Extract the (x, y) coordinate from the center of the cell holding the provided text.  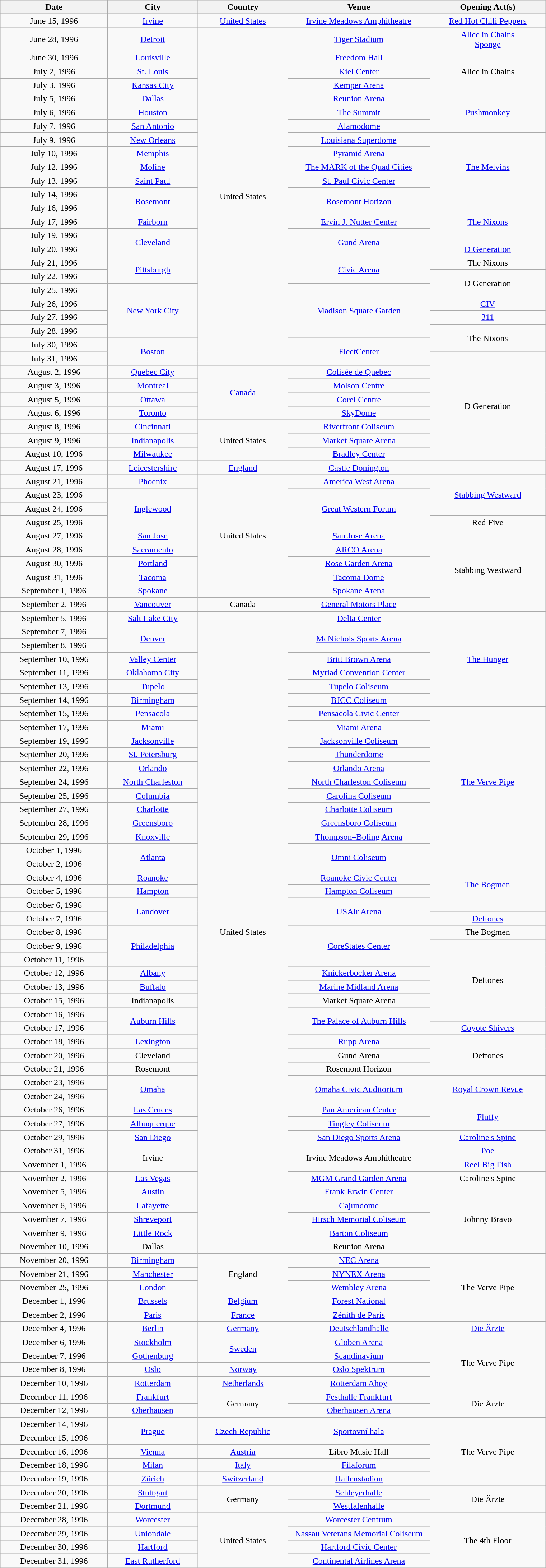
Auburn Hills (153, 1021)
November 10, 1996 (54, 1246)
July 28, 1996 (54, 331)
November 6, 1996 (54, 1205)
August 25, 1996 (54, 522)
Oklahoma City (153, 673)
Zürich (153, 1479)
Bradley Center (359, 454)
December 4, 1996 (54, 1329)
The 4th Floor (487, 1540)
St. Petersburg (153, 755)
December 10, 1996 (54, 1383)
Vienna (153, 1451)
Worcester Centrum (359, 1520)
November 7, 1996 (54, 1219)
Roanoke Civic Center (359, 878)
USAir Arena (359, 912)
Ottawa (153, 400)
France (243, 1315)
Leicestershire (153, 468)
Britt Brown Arena (359, 659)
Thompson–Boling Arena (359, 837)
Cincinnati (153, 427)
Venue (359, 7)
December 30, 1996 (54, 1547)
July 2, 1996 (54, 71)
July 25, 1996 (54, 290)
The Summit (359, 112)
Albany (153, 973)
June 15, 1996 (54, 21)
October 21, 1996 (54, 1069)
August 3, 1996 (54, 386)
September 1, 1996 (54, 591)
July 19, 1996 (54, 235)
Red Five (487, 522)
September 8, 1996 (54, 645)
August 21, 1996 (54, 481)
July 12, 1996 (54, 167)
The MARK of the Quad Cities (359, 167)
September 2, 1996 (54, 604)
Rotterdam Ahoy (359, 1383)
October 26, 1996 (54, 1110)
FleetCenter (359, 351)
August 5, 1996 (54, 400)
Tingley Coliseum (359, 1124)
San Antonio (153, 126)
September 28, 1996 (54, 823)
Memphis (153, 153)
Manchester (153, 1274)
St. Paul Civic Center (359, 181)
Hartford Civic Center (359, 1547)
Toronto (153, 413)
Alice in Chains (487, 71)
Las Cruces (153, 1110)
Tupelo Coliseum (359, 686)
East Rutherford (153, 1561)
ARCO Arena (359, 550)
July 31, 1996 (54, 358)
Spokane (153, 591)
September 5, 1996 (54, 618)
Lexington (153, 1041)
Landover (153, 912)
Marine Midland Arena (359, 987)
Scandinavium (359, 1356)
Hirsch Memorial Coliseum (359, 1219)
November 20, 1996 (54, 1260)
December 7, 1996 (54, 1356)
NEC Arena (359, 1260)
December 20, 1996 (54, 1492)
Tacoma (153, 577)
Miami (153, 727)
December 29, 1996 (54, 1534)
Colisée de Quebec (359, 372)
Berlin (153, 1329)
Fluffy (487, 1117)
Buffalo (153, 987)
Coyote Shivers (487, 1028)
July 21, 1996 (54, 263)
September 27, 1996 (54, 809)
Albuquerque (153, 1124)
June 28, 1996 (54, 39)
September 22, 1996 (54, 768)
Omaha Civic Auditorium (359, 1089)
Las Vegas (153, 1178)
December 6, 1996 (54, 1342)
Salt Lake City (153, 618)
New Orleans (153, 140)
July 27, 1996 (54, 317)
Czech Republic (243, 1431)
August 23, 1996 (54, 495)
November 1, 1996 (54, 1165)
Phoenix (153, 481)
November 25, 1996 (54, 1288)
Ervin J. Nutter Center (359, 222)
San Jose (153, 536)
Charlotte (153, 809)
City (153, 7)
Belgium (243, 1301)
October 16, 1996 (54, 1014)
Portland (153, 563)
July 20, 1996 (54, 249)
September 29, 1996 (54, 837)
Country (243, 7)
August 8, 1996 (54, 427)
July 10, 1996 (54, 153)
Philadelphia (153, 946)
San Diego Sports Arena (359, 1137)
October 13, 1996 (54, 987)
August 9, 1996 (54, 440)
Westfalenhalle (359, 1506)
July 22, 1996 (54, 276)
September 24, 1996 (54, 782)
Jacksonville (153, 741)
Libro Music Hall (359, 1451)
Barton Coliseum (359, 1233)
CoreStates Center (359, 946)
Gothenburg (153, 1356)
October 4, 1996 (54, 878)
Poe (487, 1151)
Oslo Spektrum (359, 1369)
Knickerbocker Arena (359, 973)
Myriad Convention Center (359, 673)
Festhalle Frankfurt (359, 1397)
Thunderdome (359, 755)
October 29, 1996 (54, 1137)
San Jose Arena (359, 536)
December 2, 1996 (54, 1315)
Omni Coliseum (359, 857)
Forest National (359, 1301)
NYNEX Arena (359, 1274)
MGM Grand Garden Arena (359, 1178)
Hampton (153, 891)
Knoxville (153, 837)
New York City (153, 311)
December 8, 1996 (54, 1369)
Pensacola Civic Center (359, 714)
Denver (153, 639)
Schleyerhalle (359, 1492)
Quebec City (153, 372)
Orlando (153, 768)
August 30, 1996 (54, 563)
August 27, 1996 (54, 536)
CIV (487, 304)
July 26, 1996 (54, 304)
San Diego (153, 1137)
Frankfurt (153, 1397)
Rupp Arena (359, 1041)
Boston (153, 351)
Louisiana Superdome (359, 140)
Fairborn (153, 222)
Madison Square Garden (359, 311)
The Palace of Auburn Hills (359, 1021)
August 28, 1996 (54, 550)
October 24, 1996 (54, 1096)
September 19, 1996 (54, 741)
August 31, 1996 (54, 577)
Riverfront Coliseum (359, 427)
September 10, 1996 (54, 659)
Great Western Forum (359, 509)
Civic Arena (359, 270)
Freedom Hall (359, 58)
September 17, 1996 (54, 727)
Hampton Coliseum (359, 891)
Carolina Coliseum (359, 795)
Tacoma Dome (359, 577)
St. Louis (153, 71)
Nassau Veterans Memorial Coliseum (359, 1534)
Detroit (153, 39)
Roanoke (153, 878)
General Motors Place (359, 604)
Montreal (153, 386)
Alice in ChainsSponge (487, 39)
October 6, 1996 (54, 905)
SkyDome (359, 413)
Wembley Arena (359, 1288)
Oberhausen (153, 1410)
Oberhausen Arena (359, 1410)
October 20, 1996 (54, 1055)
December 21, 1996 (54, 1506)
October 2, 1996 (54, 864)
October 31, 1996 (54, 1151)
Rose Garden Arena (359, 563)
Switzerland (243, 1479)
Rotterdam (153, 1383)
September 20, 1996 (54, 755)
Jacksonville Coliseum (359, 741)
Pyramid Arena (359, 153)
Hartford (153, 1547)
Norway (243, 1369)
Dortmund (153, 1506)
The Melvins (487, 167)
November 21, 1996 (54, 1274)
November 2, 1996 (54, 1178)
Opening Act(s) (487, 7)
October 17, 1996 (54, 1028)
September 15, 1996 (54, 714)
August 6, 1996 (54, 413)
December 28, 1996 (54, 1520)
BJCC Coliseum (359, 700)
October 27, 1996 (54, 1124)
Milwaukee (153, 454)
October 11, 1996 (54, 960)
Oslo (153, 1369)
Tiger Stadium (359, 39)
Columbia (153, 795)
December 14, 1996 (54, 1424)
December 12, 1996 (54, 1410)
October 23, 1996 (54, 1083)
Uniondale (153, 1534)
September 7, 1996 (54, 632)
October 5, 1996 (54, 891)
Paris (153, 1315)
Charlotte Coliseum (359, 809)
Valley Center (153, 659)
Deutschlandhalle (359, 1329)
Continental Airlines Arena (359, 1561)
Sacramento (153, 550)
Pan American Center (359, 1110)
July 14, 1996 (54, 195)
Miami Arena (359, 727)
September 14, 1996 (54, 700)
Inglewood (153, 509)
Cajundome (359, 1205)
October 9, 1996 (54, 946)
Kemper Arena (359, 85)
Stuttgart (153, 1492)
Zénith de Paris (359, 1315)
September 11, 1996 (54, 673)
August 17, 1996 (54, 468)
July 17, 1996 (54, 222)
December 11, 1996 (54, 1397)
Greensboro Coliseum (359, 823)
July 6, 1996 (54, 112)
September 25, 1996 (54, 795)
Pushmonkey (487, 112)
Red Hot Chili Peppers (487, 21)
Worcester (153, 1520)
August 24, 1996 (54, 509)
October 7, 1996 (54, 919)
The Hunger (487, 659)
October 12, 1996 (54, 973)
Omaha (153, 1089)
Kansas City (153, 85)
Pittsburgh (153, 270)
December 18, 1996 (54, 1465)
Filaforum (359, 1465)
July 9, 1996 (54, 140)
Reel Big Fish (487, 1165)
Molson Centre (359, 386)
Moline (153, 167)
Castle Donington (359, 468)
Prague (153, 1431)
July 30, 1996 (54, 345)
December 15, 1996 (54, 1438)
December 1, 1996 (54, 1301)
Date (54, 7)
Vancouver (153, 604)
July 7, 1996 (54, 126)
July 3, 1996 (54, 85)
July 13, 1996 (54, 181)
America West Arena (359, 481)
Sportovní hala (359, 1431)
Corel Centre (359, 400)
Austria (243, 1451)
August 10, 1996 (54, 454)
Tupelo (153, 686)
McNichols Sports Arena (359, 639)
Netherlands (243, 1383)
June 30, 1996 (54, 58)
Royal Crown Revue (487, 1089)
Pensacola (153, 714)
July 5, 1996 (54, 99)
Frank Erwin Center (359, 1192)
December 19, 1996 (54, 1479)
Hallenstadion (359, 1479)
October 1, 1996 (54, 850)
Milan (153, 1465)
August 2, 1996 (54, 372)
Little Rock (153, 1233)
Delta Center (359, 618)
September 13, 1996 (54, 686)
Austin (153, 1192)
October 15, 1996 (54, 1000)
Stockholm (153, 1342)
Houston (153, 112)
Brussels (153, 1301)
North Charleston (153, 782)
Orlando Arena (359, 768)
Sweden (243, 1349)
Globen Arena (359, 1342)
October 18, 1996 (54, 1041)
Kiel Center (359, 71)
North Charleston Coliseum (359, 782)
July 16, 1996 (54, 208)
London (153, 1288)
Johnny Bravo (487, 1219)
Greensboro (153, 823)
Italy (243, 1465)
November 5, 1996 (54, 1192)
Louisville (153, 58)
Alamodome (359, 126)
Spokane Arena (359, 591)
311 (487, 317)
Lafayette (153, 1205)
October 8, 1996 (54, 932)
December 31, 1996 (54, 1561)
Saint Paul (153, 181)
November 9, 1996 (54, 1233)
Shreveport (153, 1219)
Atlanta (153, 857)
December 16, 1996 (54, 1451)
